Return the [X, Y] coordinate for the center point of the cell that contains the specified text.  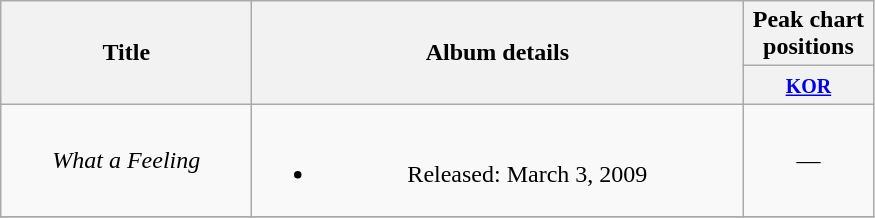
What a Feeling [126, 160]
KOR [808, 85]
— [808, 160]
Title [126, 52]
Album details [498, 52]
Peak chart positions [808, 34]
Released: March 3, 2009 [498, 160]
